Return (x, y) of the center of cell containing provided text 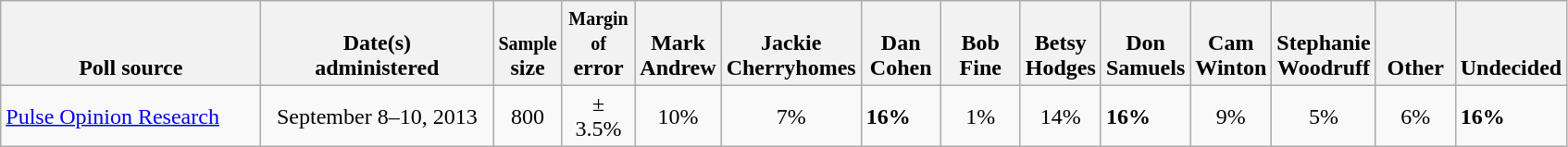
9% (1231, 116)
September 8–10, 2013 (378, 116)
Margin oferror (598, 43)
5% (1324, 116)
CamWinton (1231, 43)
BobFine (980, 43)
Date(s)administered (378, 43)
JackieCherryhomes (790, 43)
Pulse Opinion Research (131, 116)
MarkAndrew (678, 43)
Undecided (1511, 43)
1% (980, 116)
DanCohen (901, 43)
800 (528, 116)
DonSamuels (1145, 43)
Samplesize (528, 43)
Other (1415, 43)
10% (678, 116)
± 3.5% (598, 116)
StephanieWoodruff (1324, 43)
7% (790, 116)
6% (1415, 116)
14% (1061, 116)
Poll source (131, 43)
BetsyHodges (1061, 43)
